Detect which cell encompasses the target text, then output its (x, y) center coordinate. 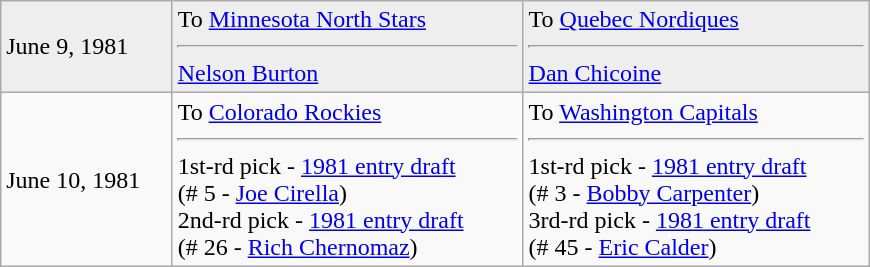
To Minnesota North StarsNelson Burton (348, 47)
To Colorado Rockies1st-rd pick - 1981 entry draft(# 5 - Joe Cirella)2nd-rd pick - 1981 entry draft(# 26 - Rich Chernomaz) (348, 180)
To Washington Capitals1st-rd pick - 1981 entry draft(# 3 - Bobby Carpenter)3rd-rd pick - 1981 entry draft(# 45 - Eric Calder) (696, 180)
June 10, 1981 (86, 180)
To Quebec NordiquesDan Chicoine (696, 47)
June 9, 1981 (86, 47)
